Search for the cell housing the specified text and yield its [X, Y] center coordinate. 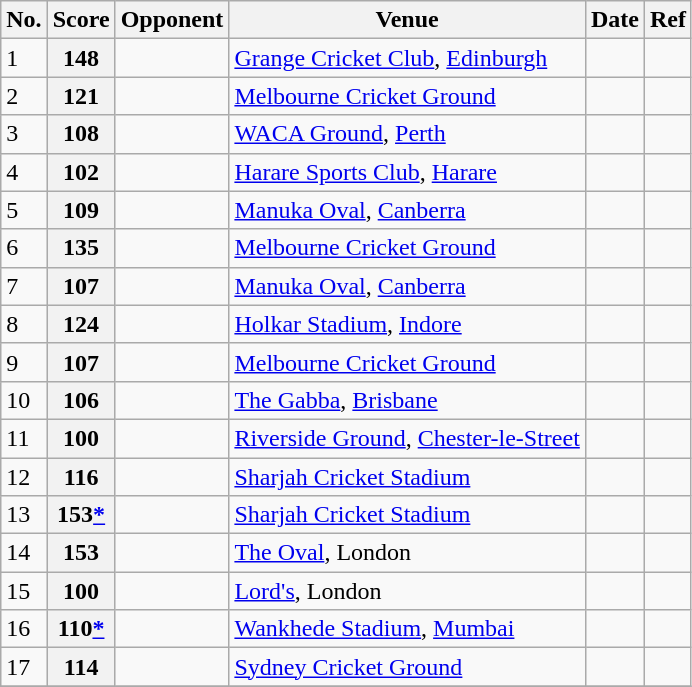
Score [81, 20]
110* [81, 629]
15 [24, 591]
Ref [668, 20]
Riverside Ground, Chester-le-Street [407, 438]
No. [24, 20]
The Oval, London [407, 553]
16 [24, 629]
5 [24, 210]
Holkar Stadium, Indore [407, 324]
6 [24, 248]
135 [81, 248]
3 [24, 134]
10 [24, 400]
102 [81, 172]
1 [24, 58]
Opponent [172, 20]
4 [24, 172]
Grange Cricket Club, Edinburgh [407, 58]
153* [81, 515]
12 [24, 477]
8 [24, 324]
Date [614, 20]
116 [81, 477]
9 [24, 362]
17 [24, 667]
Wankhede Stadium, Mumbai [407, 629]
2 [24, 96]
108 [81, 134]
114 [81, 667]
14 [24, 553]
11 [24, 438]
13 [24, 515]
148 [81, 58]
Harare Sports Club, Harare [407, 172]
Lord's, London [407, 591]
Venue [407, 20]
Sydney Cricket Ground [407, 667]
124 [81, 324]
106 [81, 400]
WACA Ground, Perth [407, 134]
121 [81, 96]
109 [81, 210]
The Gabba, Brisbane [407, 400]
7 [24, 286]
153 [81, 553]
